Extract the (x, y) coordinate from the center of the cell holding the provided text.  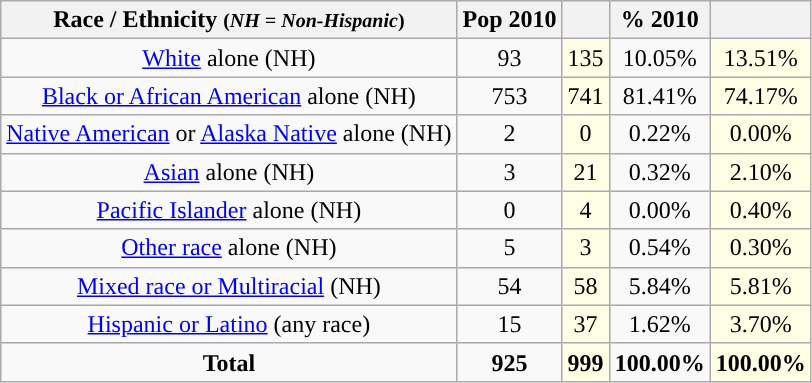
5 (510, 248)
135 (586, 58)
0.32% (660, 172)
2 (510, 134)
Race / Ethnicity (NH = Non-Hispanic) (229, 20)
Asian alone (NH) (229, 172)
925 (510, 362)
5.81% (760, 286)
81.41% (660, 96)
Black or African American alone (NH) (229, 96)
21 (586, 172)
Pop 2010 (510, 20)
15 (510, 324)
93 (510, 58)
% 2010 (660, 20)
0.40% (760, 210)
4 (586, 210)
741 (586, 96)
Total (229, 362)
0.54% (660, 248)
10.05% (660, 58)
13.51% (760, 58)
74.17% (760, 96)
999 (586, 362)
Pacific Islander alone (NH) (229, 210)
0.30% (760, 248)
0.22% (660, 134)
3.70% (760, 324)
54 (510, 286)
58 (586, 286)
Mixed race or Multiracial (NH) (229, 286)
1.62% (660, 324)
Native American or Alaska Native alone (NH) (229, 134)
753 (510, 96)
Other race alone (NH) (229, 248)
White alone (NH) (229, 58)
5.84% (660, 286)
37 (586, 324)
2.10% (760, 172)
Hispanic or Latino (any race) (229, 324)
